Return the (X, Y) coordinate for the center point of the cell that contains the specified text.  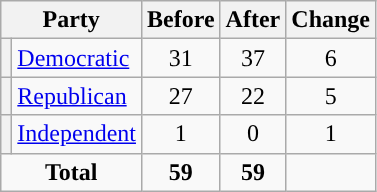
Before (180, 20)
22 (253, 96)
Democratic (77, 58)
Total (72, 172)
37 (253, 58)
Party (72, 20)
Change (331, 20)
27 (180, 96)
6 (331, 58)
After (253, 20)
5 (331, 96)
Republican (77, 96)
0 (253, 134)
31 (180, 58)
Independent (77, 134)
